Extract the [X, Y] coordinate from the center of the cell holding the provided text.  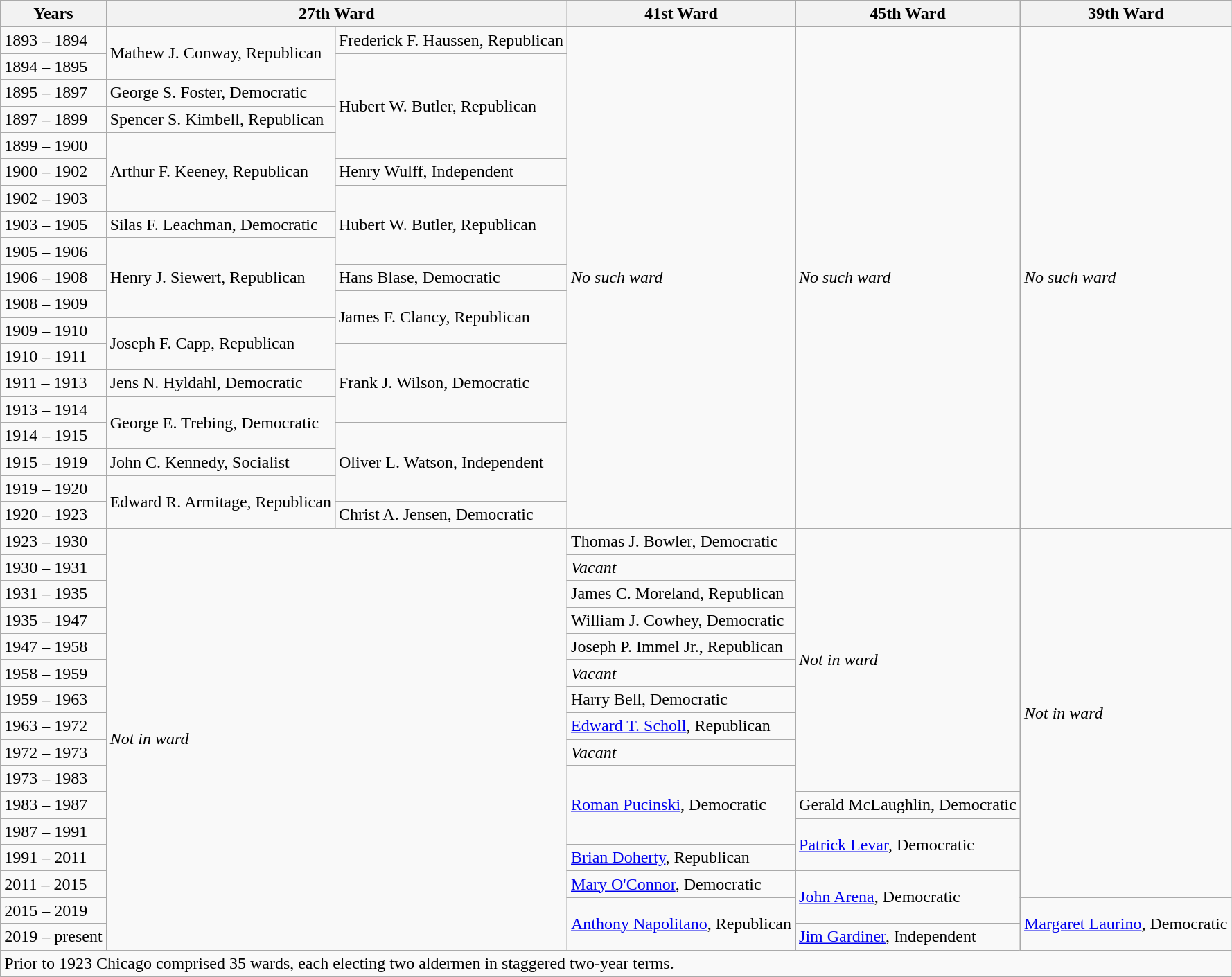
James F. Clancy, Republican [450, 317]
Roman Pucinski, Democratic [682, 805]
Edward T. Scholl, Republican [682, 725]
Joseph F. Capp, Republican [220, 344]
Prior to 1923 Chicago comprised 35 wards, each electing two aldermen in staggered two-year terms. [616, 963]
1913 – 1914 [53, 410]
1897 – 1899 [53, 119]
Henry J. Siewert, Republican [220, 277]
1958 – 1959 [53, 673]
1972 – 1973 [53, 752]
Christ A. Jensen, Democratic [450, 515]
Margaret Laurino, Democratic [1125, 924]
1920 – 1923 [53, 515]
1991 – 2011 [53, 858]
1902 – 1903 [53, 198]
1894 – 1895 [53, 67]
1905 – 1906 [53, 251]
2011 – 2015 [53, 884]
1935 – 1947 [53, 620]
Henry Wulff, Independent [450, 172]
1899 – 1900 [53, 146]
1910 – 1911 [53, 357]
Hans Blase, Democratic [450, 277]
1906 – 1908 [53, 277]
41st Ward [682, 14]
27th Ward [337, 14]
1930 – 1931 [53, 567]
Mary O'Connor, Democratic [682, 884]
1909 – 1910 [53, 331]
Frederick F. Haussen, Republican [450, 40]
Joseph P. Immel Jr., Republican [682, 646]
Patrick Levar, Democratic [908, 845]
Jim Gardiner, Independent [908, 937]
1959 – 1963 [53, 699]
Frank J. Wilson, Democratic [450, 383]
1919 – 1920 [53, 488]
45th Ward [908, 14]
George S. Foster, Democratic [220, 93]
Jens N. Hyldahl, Democratic [220, 383]
John C. Kennedy, Socialist [220, 462]
Arthur F. Keeney, Republican [220, 172]
George E. Trebing, Democratic [220, 423]
2015 – 2019 [53, 910]
1895 – 1897 [53, 93]
Spencer S. Kimbell, Republican [220, 119]
Anthony Napolitano, Republican [682, 924]
1947 – 1958 [53, 646]
1963 – 1972 [53, 725]
1973 – 1983 [53, 779]
John Arena, Democratic [908, 897]
Oliver L. Watson, Independent [450, 462]
Silas F. Leachman, Democratic [220, 225]
1893 – 1894 [53, 40]
Edward R. Armitage, Republican [220, 502]
Gerald McLaughlin, Democratic [908, 805]
James C. Moreland, Republican [682, 594]
1914 – 1915 [53, 436]
39th Ward [1125, 14]
1900 – 1902 [53, 172]
1915 – 1919 [53, 462]
1987 – 1991 [53, 831]
1903 – 1905 [53, 225]
Harry Bell, Democratic [682, 699]
William J. Cowhey, Democratic [682, 620]
Mathew J. Conway, Republican [220, 53]
1983 – 1987 [53, 805]
2019 – present [53, 937]
1908 – 1909 [53, 303]
Thomas J. Bowler, Democratic [682, 541]
Years [53, 14]
1923 – 1930 [53, 541]
Brian Doherty, Republican [682, 858]
1931 – 1935 [53, 594]
1911 – 1913 [53, 383]
